Find where the given text appears and provide that cell's center as [x, y] coordinate. 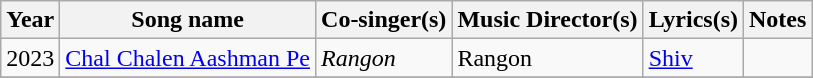
2023 [30, 58]
Notes [778, 20]
Chal Chalen Aashman Pe [188, 58]
Shiv [693, 58]
Lyrics(s) [693, 20]
Music Director(s) [548, 20]
Co-singer(s) [384, 20]
Year [30, 20]
Song name [188, 20]
